Locate the cell with the specified text and output its (x, y) center coordinate. 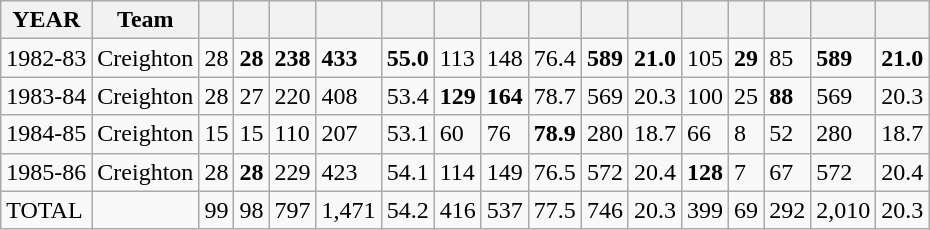
100 (704, 96)
408 (348, 96)
53.1 (408, 134)
292 (788, 210)
537 (504, 210)
67 (788, 172)
YEAR (46, 20)
99 (216, 210)
1982-83 (46, 58)
1985-86 (46, 172)
1,471 (348, 210)
52 (788, 134)
60 (458, 134)
433 (348, 58)
164 (504, 96)
149 (504, 172)
399 (704, 210)
129 (458, 96)
423 (348, 172)
29 (746, 58)
69 (746, 210)
54.2 (408, 210)
66 (704, 134)
98 (252, 210)
148 (504, 58)
85 (788, 58)
114 (458, 172)
25 (746, 96)
27 (252, 96)
113 (458, 58)
76.4 (554, 58)
7 (746, 172)
105 (704, 58)
220 (292, 96)
76.5 (554, 172)
78.7 (554, 96)
53.4 (408, 96)
128 (704, 172)
TOTAL (46, 210)
1984-85 (46, 134)
88 (788, 96)
78.9 (554, 134)
1983-84 (46, 96)
207 (348, 134)
2,010 (844, 210)
238 (292, 58)
8 (746, 134)
54.1 (408, 172)
229 (292, 172)
76 (504, 134)
110 (292, 134)
416 (458, 210)
55.0 (408, 58)
797 (292, 210)
77.5 (554, 210)
746 (604, 210)
Team (146, 20)
